Locate the cell with the specified text and output its (x, y) center coordinate. 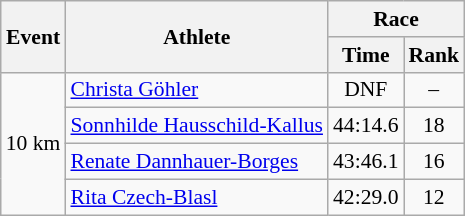
Rank (434, 55)
44:14.6 (366, 126)
– (434, 90)
DNF (366, 90)
18 (434, 126)
Sonnhilde Hausschild-Kallus (196, 126)
42:29.0 (366, 197)
Renate Dannhauer-Borges (196, 162)
12 (434, 197)
16 (434, 162)
Time (366, 55)
Event (34, 36)
Race (396, 19)
Rita Czech-Blasl (196, 197)
10 km (34, 143)
43:46.1 (366, 162)
Athlete (196, 36)
Christa Göhler (196, 90)
